Return the (x, y) coordinate for the center point of the cell that contains the specified text.  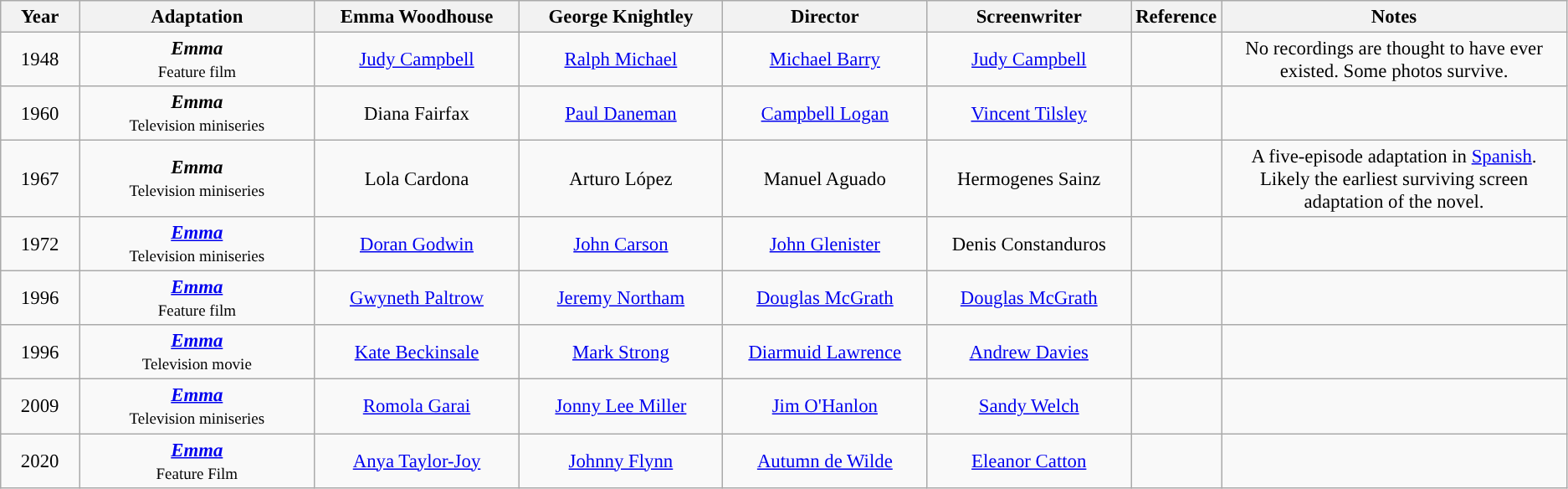
Johnny Flynn (621, 461)
Diarmuid Lawrence (825, 352)
Gwyneth Paltrow (417, 298)
Sandy Welch (1029, 407)
Anya Taylor-Joy (417, 461)
John Glenister (825, 244)
Director (825, 17)
Hermogenes Sainz (1029, 179)
Jonny Lee Miller (621, 407)
Lola Cardona (417, 179)
Denis Constanduros (1029, 244)
Manuel Aguado (825, 179)
No recordings are thought to have ever existed. Some photos survive. (1394, 60)
Campbell Logan (825, 114)
Doran Godwin (417, 244)
Andrew Davies (1029, 352)
Eleanor Catton (1029, 461)
1967 (40, 179)
EmmaFeature Film (197, 461)
Kate Beckinsale (417, 352)
Vincent Tilsley (1029, 114)
Reference (1176, 17)
Michael Barry (825, 60)
2009 (40, 407)
Year (40, 17)
2020 (40, 461)
EmmaTelevision movie (197, 352)
Romola Garai (417, 407)
Adaptation (197, 17)
Ralph Michael (621, 60)
Emma Woodhouse (417, 17)
Diana Fairfax (417, 114)
Screenwriter (1029, 17)
Paul Daneman (621, 114)
1972 (40, 244)
Jim O'Hanlon (825, 407)
Notes (1394, 17)
Autumn de Wilde (825, 461)
George Knightley (621, 17)
A five-episode adaptation in Spanish. Likely the earliest surviving screen adaptation of the novel. (1394, 179)
1948 (40, 60)
Jeremy Northam (621, 298)
Arturo López (621, 179)
1960 (40, 114)
John Carson (621, 244)
Mark Strong (621, 352)
